Capture the cell that displays the provided text and extract its [X, Y] central coordinate. 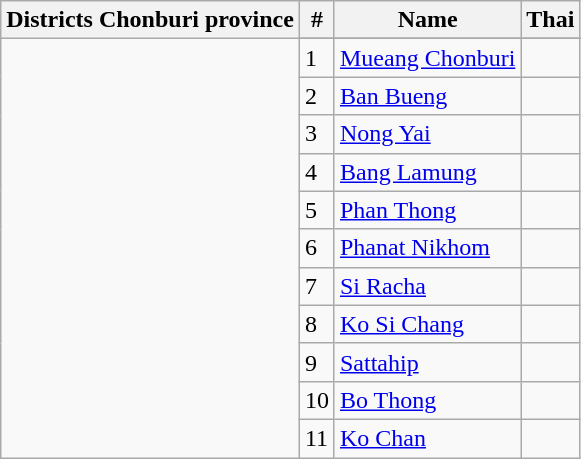
Ko Chan [427, 438]
Phanat Nikhom [427, 248]
Districts Chonburi province [150, 20]
1 [316, 58]
9 [316, 362]
Ban Bueng [427, 96]
2 [316, 96]
Mueang Chonburi [427, 58]
11 [316, 438]
Sattahip [427, 362]
5 [316, 210]
6 [316, 248]
Si Racha [427, 286]
Bang Lamung [427, 172]
4 [316, 172]
Thai [550, 20]
Bo Thong [427, 400]
# [316, 20]
Name [427, 20]
Phan Thong [427, 210]
10 [316, 400]
Nong Yai [427, 134]
7 [316, 286]
3 [316, 134]
Ko Si Chang [427, 324]
8 [316, 324]
